Search for the cell housing the specified text and yield its (x, y) center coordinate. 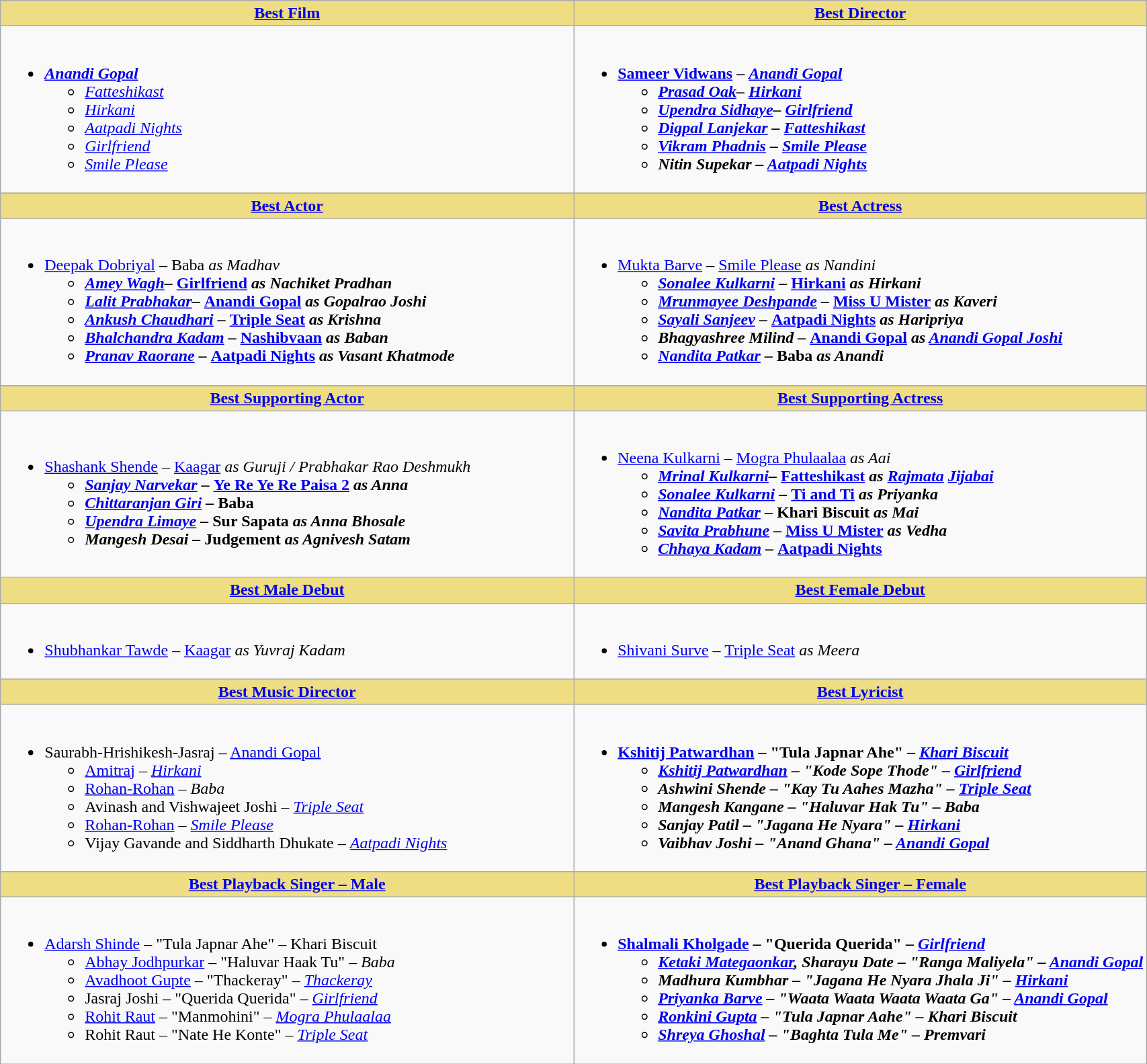
Best Supporting Actor (288, 398)
Best Actress (860, 206)
Best Male Debut (288, 590)
Best Playback Singer – Female (860, 884)
Best Lyricist (860, 692)
Shivani Surve – Triple Seat as Meera (860, 641)
Best Film (288, 13)
Best Playback Singer – Male (288, 884)
Anandi GopalFatteshikastHirkaniAatpadi NightsGirlfriendSmile Please (288, 110)
Best Director (860, 13)
Best Female Debut (860, 590)
Shubhankar Tawde – Kaagar as Yuvraj Kadam (288, 641)
Best Actor (288, 206)
Best Music Director (288, 692)
Best Supporting Actress (860, 398)
